Scan for the cell matching the given text and deliver its [x, y] coordinate at center. 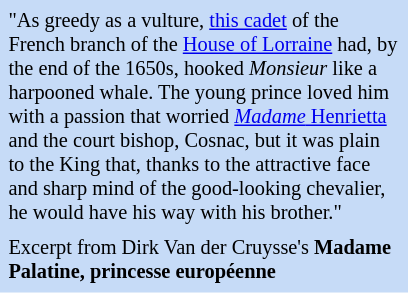
Excerpt from Dirk Van der Cruysse's Madame Palatine, princesse européenne [204, 260]
